Detect which cell encompasses the target text, then output its [x, y] center coordinate. 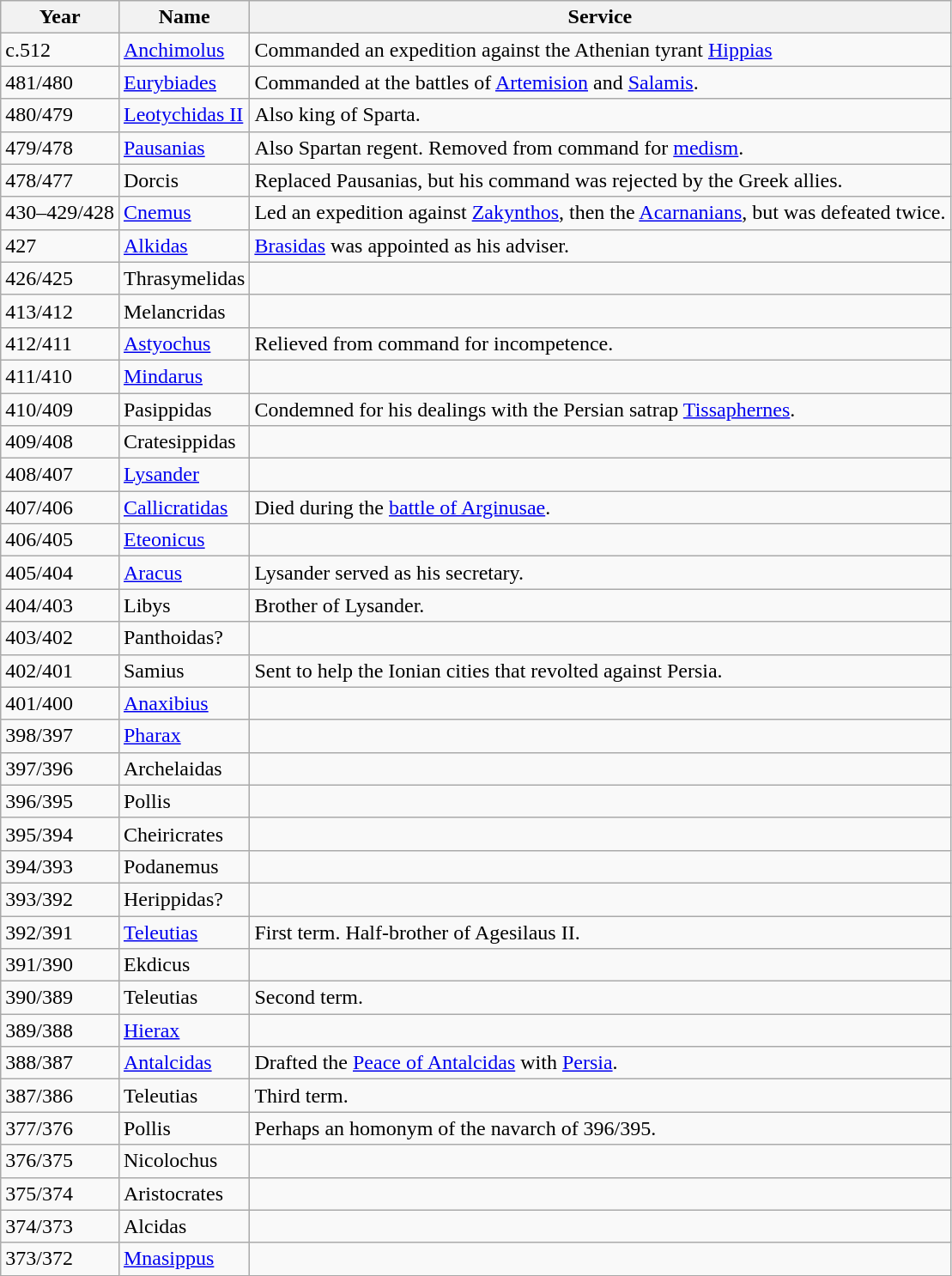
389/388 [60, 1030]
Lysander [184, 475]
Astyochus [184, 343]
Replaced Pausanias, but his command was rejected by the Greek allies. [600, 180]
397/396 [60, 769]
Podanemus [184, 866]
394/393 [60, 866]
Ekdicus [184, 965]
405/404 [60, 573]
375/374 [60, 1194]
Second term. [600, 998]
Mnasippus [184, 1259]
Cratesippidas [184, 442]
Hierax [184, 1030]
Commanded at the battles of Artemision and Salamis. [600, 82]
407/406 [60, 507]
409/408 [60, 442]
Led an expedition against Zakynthos, then the Acarnanians, but was defeated twice. [600, 213]
426/425 [60, 278]
Thrasymelidas [184, 278]
393/392 [60, 899]
403/402 [60, 638]
408/407 [60, 475]
Leotychidas II [184, 115]
398/397 [60, 736]
Cheiricrates [184, 834]
Archelaidas [184, 769]
Lysander served as his secretary. [600, 573]
396/395 [60, 801]
Third term. [600, 1096]
Callicratidas [184, 507]
Alcidas [184, 1226]
Panthoidas? [184, 638]
First term. Half-brother of Agesilaus II. [600, 932]
390/389 [60, 998]
373/372 [60, 1259]
Pharax [184, 736]
Year [60, 17]
Also king of Sparta. [600, 115]
Sent to help the Ionian cities that revolted against Persia. [600, 671]
391/390 [60, 965]
Libys [184, 605]
Samius [184, 671]
Eurybiades [184, 82]
478/477 [60, 180]
388/387 [60, 1063]
Anchimolus [184, 50]
c.512 [60, 50]
Alkidas [184, 246]
Drafted the Peace of Antalcidas with Persia. [600, 1063]
Brasidas was appointed as his adviser. [600, 246]
Died during the battle of Arginusae. [600, 507]
374/373 [60, 1226]
404/403 [60, 605]
430–429/428 [60, 213]
Name [184, 17]
427 [60, 246]
Melancridas [184, 311]
Brother of Lysander. [600, 605]
Pausanias [184, 148]
412/411 [60, 343]
Anaxibius [184, 703]
Condemned for his dealings with the Persian satrap Tissaphernes. [600, 410]
406/405 [60, 540]
Pasippidas [184, 410]
Herippidas? [184, 899]
Dorcis [184, 180]
Eteonicus [184, 540]
Also Spartan regent. Removed from command for medism. [600, 148]
Commanded an expedition against the Athenian tyrant Hippias [600, 50]
376/375 [60, 1161]
Service [600, 17]
413/412 [60, 311]
Aristocrates [184, 1194]
387/386 [60, 1096]
402/401 [60, 671]
392/391 [60, 932]
Aracus [184, 573]
479/478 [60, 148]
Antalcidas [184, 1063]
Perhaps an homonym of the navarch of 396/395. [600, 1128]
Nicolochus [184, 1161]
401/400 [60, 703]
411/410 [60, 376]
395/394 [60, 834]
481/480 [60, 82]
Relieved from command for incompetence. [600, 343]
410/409 [60, 410]
Mindarus [184, 376]
Cnemus [184, 213]
480/479 [60, 115]
377/376 [60, 1128]
